Detect which cell encompasses the target text, then output its (x, y) center coordinate. 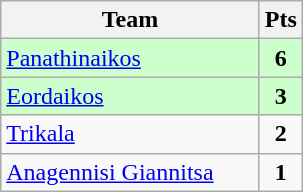
Trikala (130, 134)
1 (280, 172)
Pts (280, 20)
3 (280, 96)
Panathinaikos (130, 58)
Eordaikos (130, 96)
Anagennisi Giannitsa (130, 172)
6 (280, 58)
2 (280, 134)
Team (130, 20)
